Extract the (X, Y) coordinate from the center of the cell holding the provided text.  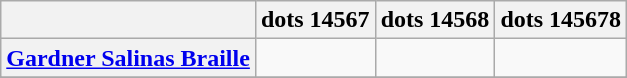
dots 145678 (561, 20)
Gardner Salinas Braille (128, 58)
dots 14567 (315, 20)
dots 14568 (435, 20)
